Find where the given text appears and provide that cell's center as (X, Y) coordinate. 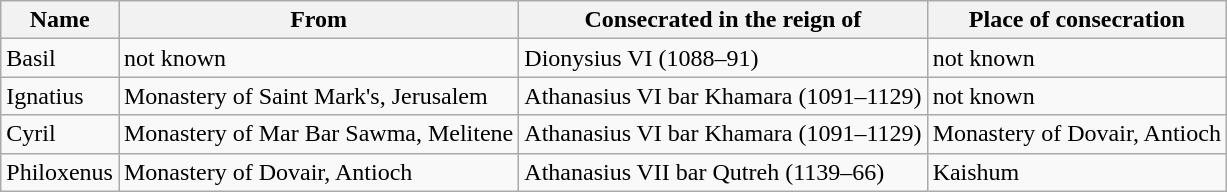
Monastery of Mar Bar Sawma, Melitene (318, 134)
Athanasius VII bar Qutreh (1139–66) (723, 172)
Cyril (60, 134)
Basil (60, 58)
Place of consecration (1076, 20)
Kaishum (1076, 172)
Dionysius VI (1088–91) (723, 58)
Philoxenus (60, 172)
Name (60, 20)
Monastery of Saint Mark's, Jerusalem (318, 96)
From (318, 20)
Ignatius (60, 96)
Consecrated in the reign of (723, 20)
